Extract the [x, y] coordinate from the center of the cell holding the provided text.  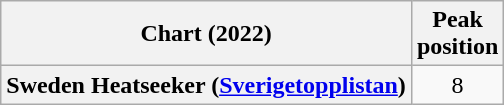
Chart (2022) [206, 34]
8 [457, 85]
Sweden Heatseeker (Sverigetopplistan) [206, 85]
Peakposition [457, 34]
